Find where the given text appears and provide that cell's center as [X, Y] coordinate. 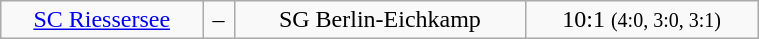
– [219, 20]
10:1 (4:0, 3:0, 3:1) [642, 20]
SC Riessersee [102, 20]
SG Berlin-Eichkamp [380, 20]
